For the text-containing cell, return its midpoint in (X, Y) coordinate format. 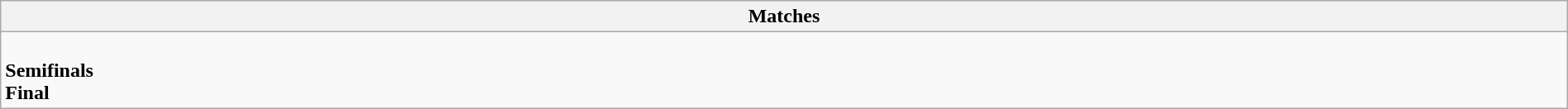
Matches (784, 17)
Semifinals Final (784, 70)
